Capture the cell that displays the provided text and extract its [X, Y] central coordinate. 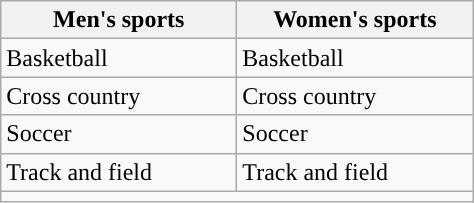
Men's sports [119, 20]
Women's sports [355, 20]
